Search for the cell housing the specified text and yield its [X, Y] center coordinate. 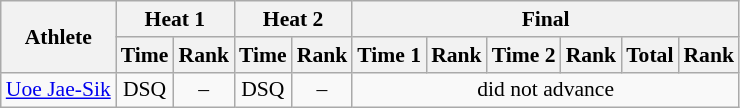
Heat 1 [175, 19]
Time 1 [389, 55]
Athlete [58, 36]
Time 2 [524, 55]
Final [546, 19]
Total [650, 55]
Heat 2 [293, 19]
did not advance [546, 90]
Uoe Jae-Sik [58, 90]
